Detect which cell encompasses the target text, then output its [X, Y] center coordinate. 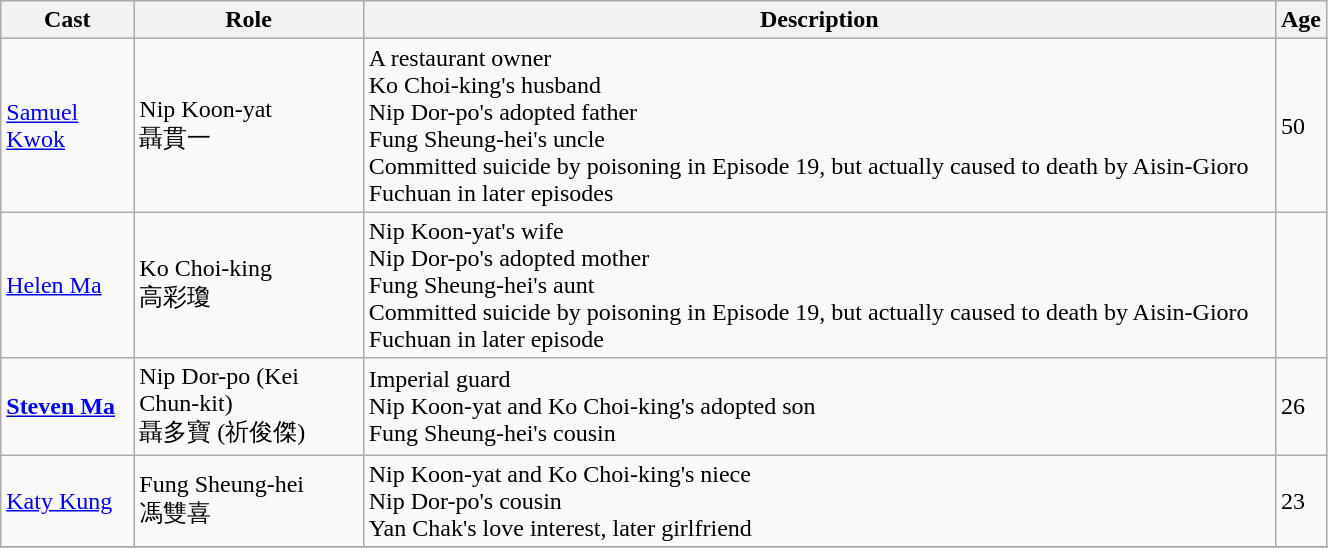
Nip Koon-yat聶貫一 [248, 126]
26 [1300, 406]
Ko Choi-king高彩瓊 [248, 285]
Fung Sheung-hei馮雙喜 [248, 500]
Age [1300, 20]
Role [248, 20]
Imperial guardNip Koon-yat and Ko Choi-king's adopted sonFung Sheung-hei's cousin [819, 406]
23 [1300, 500]
50 [1300, 126]
Helen Ma [68, 285]
Nip Koon-yat and Ko Choi-king's nieceNip Dor-po's cousinYan Chak's love interest, later girlfriend [819, 500]
Description [819, 20]
Katy Kung [68, 500]
Nip Dor-po (Kei Chun-kit)聶多寶 (祈俊傑) [248, 406]
Cast [68, 20]
Samuel Kwok [68, 126]
Steven Ma [68, 406]
